Provide the [X, Y] coordinate of the cell's center where the given text is located.  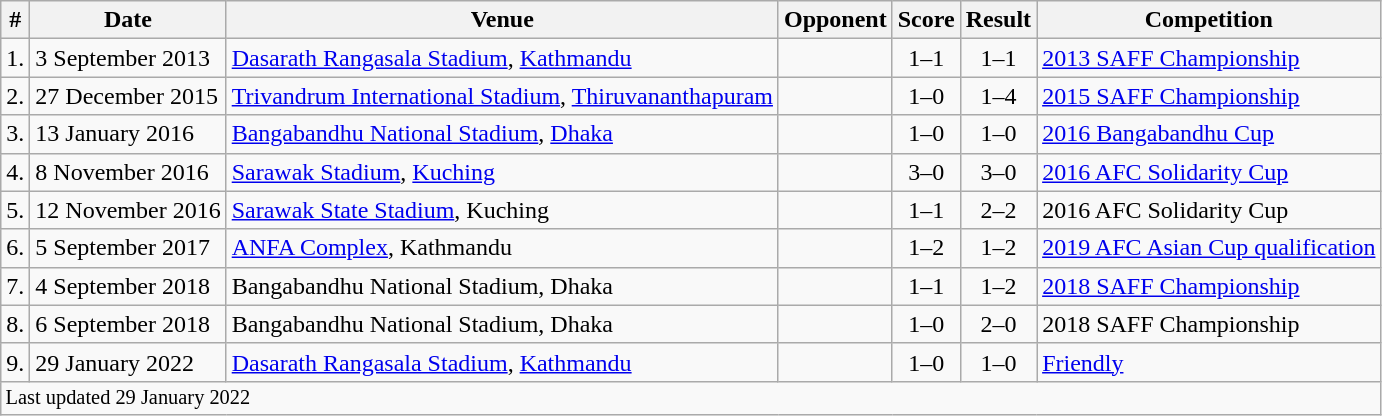
2019 AFC Asian Cup qualification [1209, 248]
ANFA Complex, Kathmandu [502, 248]
Friendly [1209, 362]
Score [926, 20]
2–0 [998, 324]
2013 SAFF Championship [1209, 58]
Venue [502, 20]
8 November 2016 [128, 172]
# [16, 20]
13 January 2016 [128, 134]
Result [998, 20]
2–2 [998, 210]
7. [16, 286]
4. [16, 172]
5 September 2017 [128, 248]
Sarawak State Stadium, Kuching [502, 210]
Date [128, 20]
29 January 2022 [128, 362]
1–4 [998, 96]
12 November 2016 [128, 210]
27 December 2015 [128, 96]
4 September 2018 [128, 286]
Competition [1209, 20]
3 September 2013 [128, 58]
8. [16, 324]
Sarawak Stadium, Kuching [502, 172]
3. [16, 134]
1. [16, 58]
2016 Bangabandhu Cup [1209, 134]
Trivandrum International Stadium, Thiruvananthapuram [502, 96]
6. [16, 248]
5. [16, 210]
9. [16, 362]
Last updated 29 January 2022 [691, 398]
2015 SAFF Championship [1209, 96]
2. [16, 96]
6 September 2018 [128, 324]
Opponent [835, 20]
